Extract the [X, Y] coordinate from the center of the cell holding the provided text.  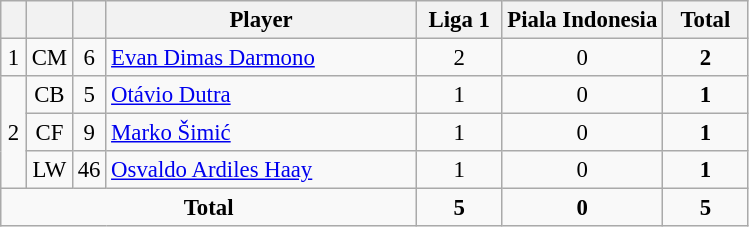
CB [49, 95]
CF [49, 133]
46 [88, 170]
LW [49, 170]
Osvaldo Ardiles Haay [262, 170]
Marko Šimić [262, 133]
CM [49, 58]
Player [262, 20]
Liga 1 [459, 20]
6 [88, 58]
Piala Indonesia [582, 20]
9 [88, 133]
Evan Dimas Darmono [262, 58]
Otávio Dutra [262, 95]
